Identify which cell holds the provided text, then report its [X, Y] central coordinate. 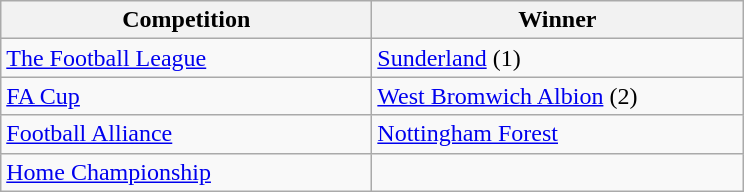
Winner [558, 20]
Competition [186, 20]
The Football League [186, 58]
Nottingham Forest [558, 134]
FA Cup [186, 96]
West Bromwich Albion (2) [558, 96]
Home Championship [186, 172]
Football Alliance [186, 134]
Sunderland (1) [558, 58]
